Extract the [x, y] coordinate from the center of the cell holding the provided text.  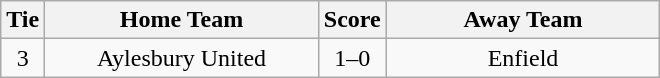
Home Team [182, 20]
1–0 [352, 58]
Aylesbury United [182, 58]
Tie [23, 20]
Away Team [523, 20]
Score [352, 20]
Enfield [523, 58]
3 [23, 58]
